Scan for the cell matching the given text and deliver its (x, y) coordinate at center. 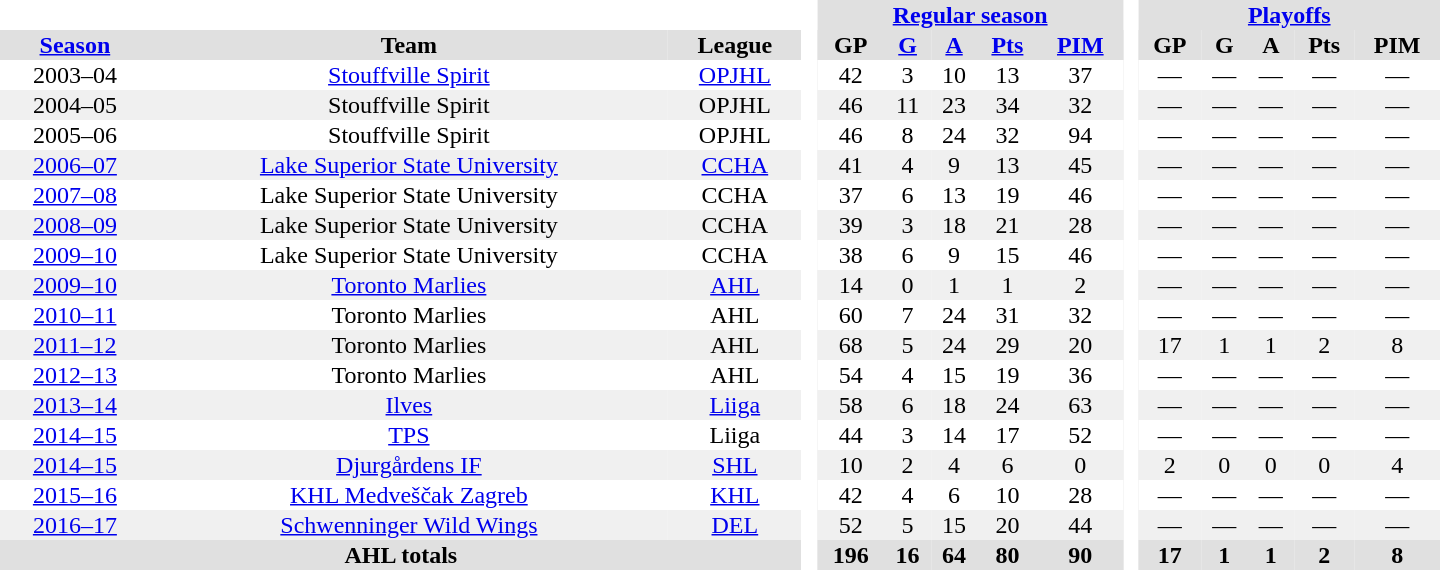
Team (409, 45)
34 (1007, 105)
KHL Medveščak Zagreb (409, 495)
64 (954, 555)
2005–06 (75, 135)
Djurgårdens IF (409, 465)
2016–17 (75, 525)
36 (1081, 375)
60 (850, 315)
94 (1081, 135)
21 (1007, 225)
68 (850, 345)
90 (1081, 555)
Ilves (409, 405)
2012–13 (75, 375)
2011–12 (75, 345)
Season (75, 45)
2013–14 (75, 405)
League (735, 45)
54 (850, 375)
Schwenninger Wild Wings (409, 525)
2007–08 (75, 195)
38 (850, 255)
29 (1007, 345)
2004–05 (75, 105)
196 (850, 555)
11 (907, 105)
2008–09 (75, 225)
2003–04 (75, 75)
Regular season (970, 15)
7 (907, 315)
KHL (735, 495)
31 (1007, 315)
63 (1081, 405)
16 (907, 555)
23 (954, 105)
80 (1007, 555)
2015–16 (75, 495)
2006–07 (75, 165)
SHL (735, 465)
DEL (735, 525)
45 (1081, 165)
58 (850, 405)
Playoffs (1290, 15)
TPS (409, 435)
2010–11 (75, 315)
AHL totals (401, 555)
39 (850, 225)
41 (850, 165)
